Provide the (X, Y) coordinate of the cell's center where the given text is located.  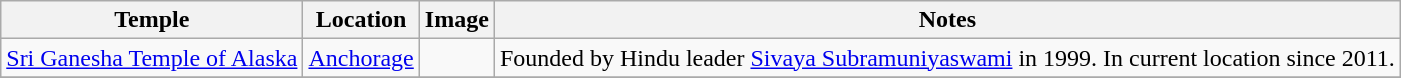
Sri Ganesha Temple of Alaska (152, 58)
Image (456, 20)
Temple (152, 20)
Location (361, 20)
Founded by Hindu leader Sivaya Subramuniyaswami in 1999. In current location since 2011. (947, 58)
Notes (947, 20)
Anchorage (361, 58)
